Output the [X, Y] coordinate of the center of the cell containing the given text.  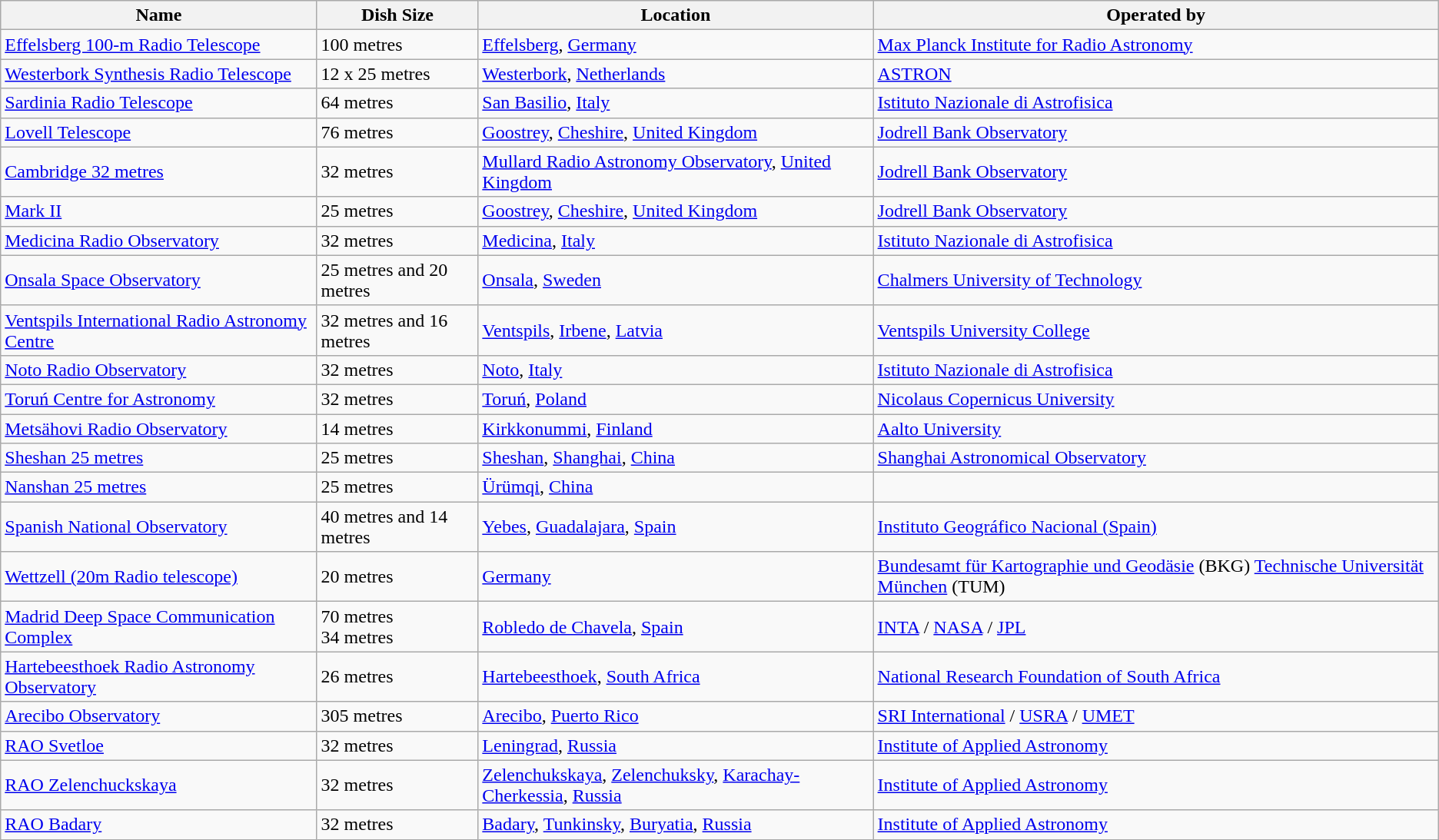
ASTRON [1156, 74]
Hartebeesthoek, South Africa [676, 676]
25 metres and 20 metres [397, 280]
Noto Radio Observatory [158, 370]
RAO Svetloe [158, 745]
Chalmers University of Technology [1156, 280]
Robledo de Chavela, Spain [676, 627]
National Research Foundation of South Africa [1156, 676]
Sheshan 25 metres [158, 458]
Nicolaus Copernicus University [1156, 399]
RAO Badary [158, 825]
76 metres [397, 132]
26 metres [397, 676]
Toruń, Poland [676, 399]
Arecibo, Puerto Rico [676, 716]
Onsala, Sweden [676, 280]
Ürümqi, China [676, 487]
Onsala Space Observatory [158, 280]
Mullard Radio Astronomy Observatory, United Kingdom [676, 172]
Ventspils, Irbene, Latvia [676, 330]
40 metres and 14 metres [397, 527]
Wettzell (20m Radio telescope) [158, 576]
Location [676, 15]
Effelsberg, Germany [676, 45]
Metsähovi Radio Observatory [158, 428]
Mark II [158, 211]
RAO Zelenchuckskaya [158, 785]
Toruń Centre for Astronomy [158, 399]
Leningrad, Russia [676, 745]
32 metres and 16 metres [397, 330]
14 metres [397, 428]
Madrid Deep Space Communication Complex [158, 627]
Instituto Geográfico Nacional (Spain) [1156, 527]
Cambridge 32 metres [158, 172]
Medicina Radio Observatory [158, 241]
Max Planck Institute for Radio Astronomy [1156, 45]
100 metres [397, 45]
INTA / NASA / JPL [1156, 627]
Kirkkonummi, Finland [676, 428]
305 metres [397, 716]
Shanghai Astronomical Observatory [1156, 458]
Badary, Tunkinsky, Buryatia, Russia [676, 825]
Westerbork Synthesis Radio Telescope [158, 74]
Effelsberg 100-m Radio Telescope [158, 45]
Spanish National Observatory [158, 527]
Zelenchukskaya, Zelenchuksky, Karachay-Cherkessia, Russia [676, 785]
Yebes, Guadalajara, Spain [676, 527]
Nanshan 25 metres [158, 487]
Westerbork, Netherlands [676, 74]
Medicina, Italy [676, 241]
Arecibo Observatory [158, 716]
Name [158, 15]
Dish Size [397, 15]
Ventspils University College [1156, 330]
Sardinia Radio Telescope [158, 103]
Bundesamt für Kartographie und Geodäsie (BKG) Technische Universität München (TUM) [1156, 576]
Lovell Telescope [158, 132]
Operated by [1156, 15]
70 metres34 metres [397, 627]
12 x 25 metres [397, 74]
Germany [676, 576]
20 metres [397, 576]
Noto, Italy [676, 370]
Sheshan, Shanghai, China [676, 458]
San Basilio, Italy [676, 103]
Aalto University [1156, 428]
64 metres [397, 103]
SRI International / USRA / UMET [1156, 716]
Ventspils International Radio Astronomy Centre [158, 330]
Hartebeesthoek Radio Astronomy Observatory [158, 676]
